For the text-containing cell, return its midpoint in [x, y] coordinate format. 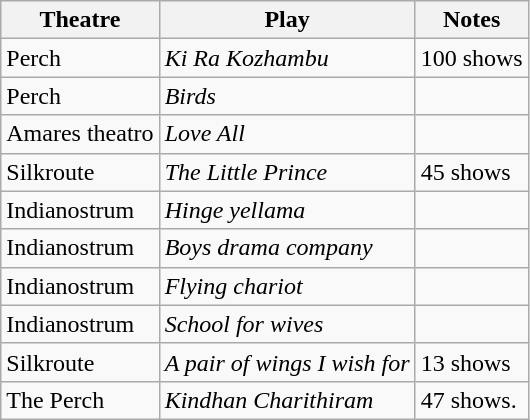
Hinge yellama [287, 210]
13 shows [472, 362]
100 shows [472, 58]
Boys drama company [287, 248]
Kindhan Charithiram [287, 400]
The Perch [80, 400]
Play [287, 20]
Theatre [80, 20]
45 shows [472, 172]
Amares theatro [80, 134]
Ki Ra Kozhambu [287, 58]
Love All [287, 134]
Birds [287, 96]
The Little Prince [287, 172]
Notes [472, 20]
A pair of wings I wish for [287, 362]
Flying chariot [287, 286]
47 shows. [472, 400]
School for wives [287, 324]
